Extract the [x, y] coordinate from the center of the cell holding the provided text.  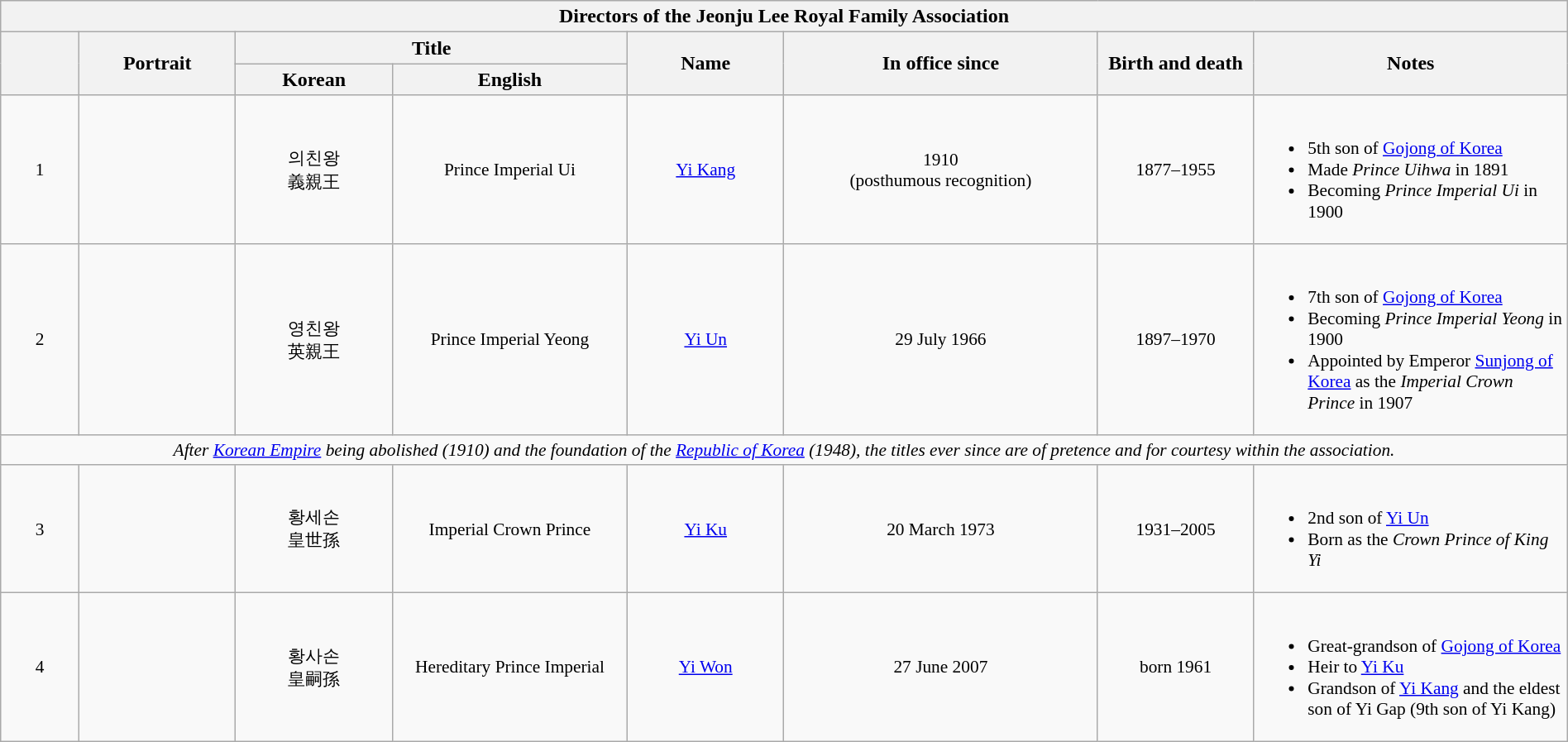
의친왕義親王 [314, 170]
Portrait [157, 64]
2 [40, 339]
3 [40, 529]
황세손皇世孫 [314, 529]
Yi Won [706, 668]
7th son of Gojong of KoreaBecoming Prince Imperial Yeong in 1900Appointed by Emperor Sunjong of Korea as the Imperial Crown Prince in 1907 [1411, 339]
Korean [314, 79]
29 July 1966 [941, 339]
1910(posthumous recognition) [941, 170]
Birth and death [1176, 64]
2nd son of Yi UnBorn as the Crown Prince of King Yi [1411, 529]
영친왕英親王 [314, 339]
5th son of Gojong of KoreaMade Prince Uihwa in 1891Becoming Prince Imperial Ui in 1900 [1411, 170]
Title [432, 48]
Yi Kang [706, 170]
1931–2005 [1176, 529]
Name [706, 64]
English [509, 79]
Great-grandson of Gojong of KoreaHeir to Yi KuGrandson of Yi Kang and the eldest son of Yi Gap (9th son of Yi Kang) [1411, 668]
In office since [941, 64]
20 March 1973 [941, 529]
1877–1955 [1176, 170]
Hereditary Prince Imperial [509, 668]
황사손皇嗣孫 [314, 668]
Imperial Crown Prince [509, 529]
Prince Imperial Ui [509, 170]
born 1961 [1176, 668]
Yi Un [706, 339]
Yi Ku [706, 529]
1 [40, 170]
Prince Imperial Yeong [509, 339]
Notes [1411, 64]
27 June 2007 [941, 668]
4 [40, 668]
Directors of the Jeonju Lee Royal Family Association [784, 17]
1897–1970 [1176, 339]
